Return the [x, y] coordinate for the center point of the cell that contains the specified text.  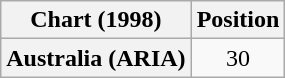
Australia (ARIA) [96, 58]
30 [238, 58]
Position [238, 20]
Chart (1998) [96, 20]
